Determine the [x, y] coordinate at the center of the cell enclosing the given text.  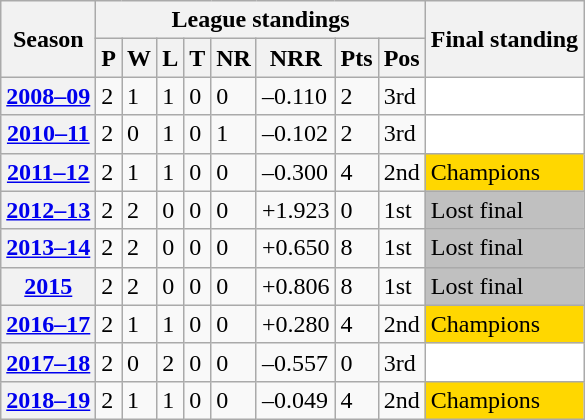
–0.557 [296, 362]
P [109, 58]
–0.300 [296, 172]
+0.650 [296, 248]
NRR [296, 58]
2012–13 [48, 210]
2018–19 [48, 400]
2015 [48, 286]
L [170, 58]
W [140, 58]
NR [234, 58]
–0.102 [296, 134]
T [198, 58]
2011–12 [48, 172]
2017–18 [48, 362]
Pos [402, 58]
Pts [356, 58]
2010–11 [48, 134]
2013–14 [48, 248]
+0.806 [296, 286]
+0.280 [296, 324]
2016–17 [48, 324]
–0.049 [296, 400]
Final standing [504, 39]
+1.923 [296, 210]
Season [48, 39]
2008–09 [48, 96]
–0.110 [296, 96]
League standings [260, 20]
